Provide the [X, Y] coordinate of the cell's center where the given text is located.  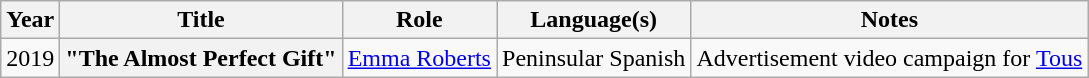
Title [201, 20]
Peninsular Spanish [593, 58]
Advertisement video campaign for Tous [890, 58]
2019 [30, 58]
Role [419, 20]
"The Almost Perfect Gift" [201, 58]
Language(s) [593, 20]
Emma Roberts [419, 58]
Notes [890, 20]
Year [30, 20]
